Output the [x, y] coordinate of the center of the cell containing the given text.  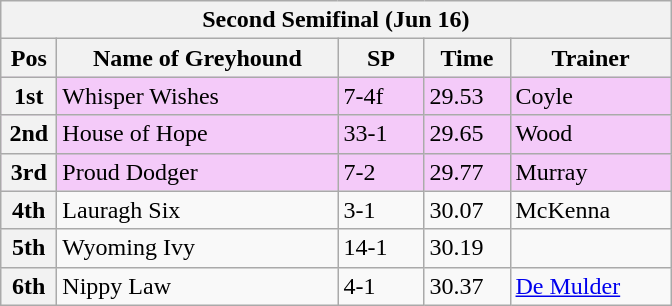
McKenna [590, 210]
Name of Greyhound [198, 58]
2nd [29, 134]
Murray [590, 172]
Whisper Wishes [198, 96]
Wood [590, 134]
SP [381, 58]
Lauragh Six [198, 210]
3rd [29, 172]
House of Hope [198, 134]
Pos [29, 58]
7-4f [381, 96]
14-1 [381, 248]
Time [467, 58]
1st [29, 96]
4th [29, 210]
33-1 [381, 134]
30.07 [467, 210]
3-1 [381, 210]
Coyle [590, 96]
Proud Dodger [198, 172]
Trainer [590, 58]
4-1 [381, 286]
29.65 [467, 134]
De Mulder [590, 286]
Second Semifinal (Jun 16) [336, 20]
Nippy Law [198, 286]
30.19 [467, 248]
29.53 [467, 96]
7-2 [381, 172]
Wyoming Ivy [198, 248]
5th [29, 248]
30.37 [467, 286]
6th [29, 286]
29.77 [467, 172]
